From the cell containing the given text, extract its center point as (x, y) coordinate. 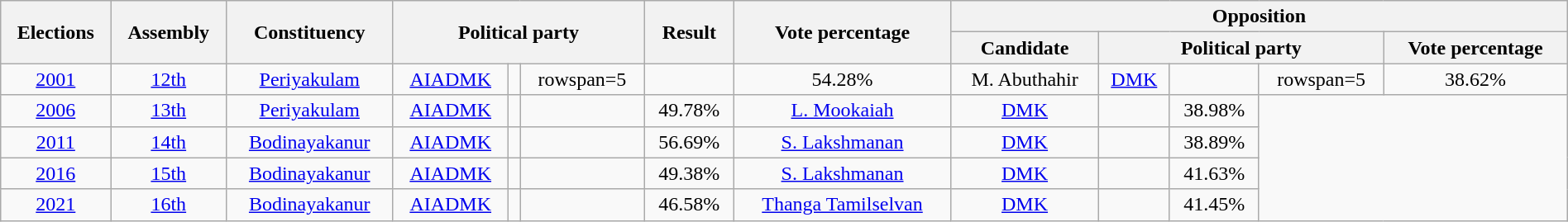
56.69% (689, 142)
Opposition (1260, 17)
41.45% (1214, 205)
2011 (56, 142)
M. Abuthahir (1025, 79)
54.28% (843, 79)
13th (169, 111)
15th (169, 173)
38.89% (1214, 142)
41.63% (1214, 173)
2016 (56, 173)
2006 (56, 111)
L. Mookaiah (843, 111)
46.58% (689, 205)
49.38% (689, 173)
Result (689, 32)
38.62% (1475, 79)
12th (169, 79)
Assembly (169, 32)
14th (169, 142)
16th (169, 205)
Thanga Tamilselvan (843, 205)
38.98% (1214, 111)
2021 (56, 205)
Elections (56, 32)
Candidate (1025, 48)
2001 (56, 79)
Constituency (309, 32)
49.78% (689, 111)
